Provide the (x, y) coordinate of the cell's center where the given text is located.  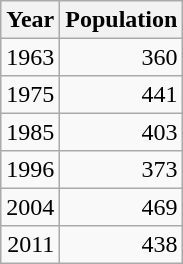
373 (122, 170)
1985 (30, 132)
2004 (30, 206)
469 (122, 206)
1963 (30, 56)
2011 (30, 244)
1975 (30, 94)
360 (122, 56)
441 (122, 94)
Population (122, 20)
403 (122, 132)
Year (30, 20)
438 (122, 244)
1996 (30, 170)
